Return the [X, Y] coordinate for the center point of the cell that contains the specified text.  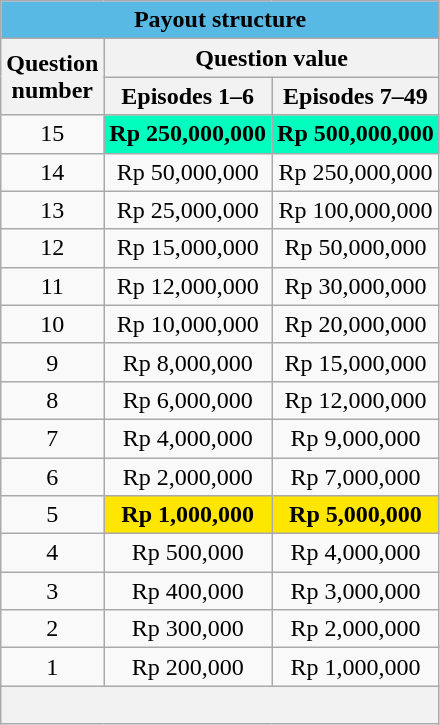
Episodes 7–49 [356, 96]
Rp 3,000,000 [356, 591]
Episodes 1–6 [188, 96]
7 [52, 438]
10 [52, 324]
Rp 25,000,000 [188, 210]
11 [52, 286]
1 [52, 667]
Rp 300,000 [188, 629]
Rp 8,000,000 [188, 362]
5 [52, 515]
Rp 6,000,000 [188, 400]
6 [52, 477]
Rp 20,000,000 [356, 324]
Rp 500,000 [188, 553]
Rp 7,000,000 [356, 477]
Rp 10,000,000 [188, 324]
2 [52, 629]
9 [52, 362]
Rp 400,000 [188, 591]
Payout structure [220, 20]
Question value [272, 58]
Rp 100,000,000 [356, 210]
4 [52, 553]
3 [52, 591]
Rp 5,000,000 [356, 515]
14 [52, 172]
12 [52, 248]
13 [52, 210]
8 [52, 400]
Rp 500,000,000 [356, 134]
Rp 9,000,000 [356, 438]
Rp 200,000 [188, 667]
15 [52, 134]
Questionnumber [52, 77]
Rp 30,000,000 [356, 286]
